Output the (x, y) coordinate of the center of the cell containing the given text.  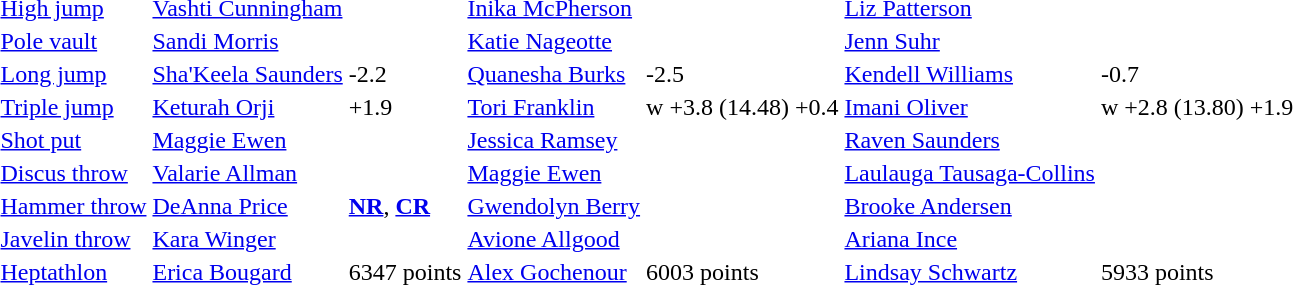
Raven Saunders (970, 140)
Ariana Ince (970, 239)
Kendell Williams (970, 74)
Keturah Orji (248, 107)
Avione Allgood (554, 239)
Laulauga Tausaga-Collins (970, 173)
NR, CR (405, 206)
Brooke Andersen (970, 206)
Imani Oliver (970, 107)
-2.2 (405, 74)
DeAnna Price (248, 206)
Valarie Allman (248, 173)
Sha'Keela Saunders (248, 74)
Sandi Morris (248, 41)
Jessica Ramsey (554, 140)
Jenn Suhr (970, 41)
Gwendolyn Berry (554, 206)
Tori Franklin (554, 107)
Kara Winger (248, 239)
-2.5 (742, 74)
+1.9 (405, 107)
Quanesha Burks (554, 74)
Katie Nageotte (554, 41)
w +3.8 (14.48) +0.4 (742, 107)
